For the text-containing cell, return its midpoint in [X, Y] coordinate format. 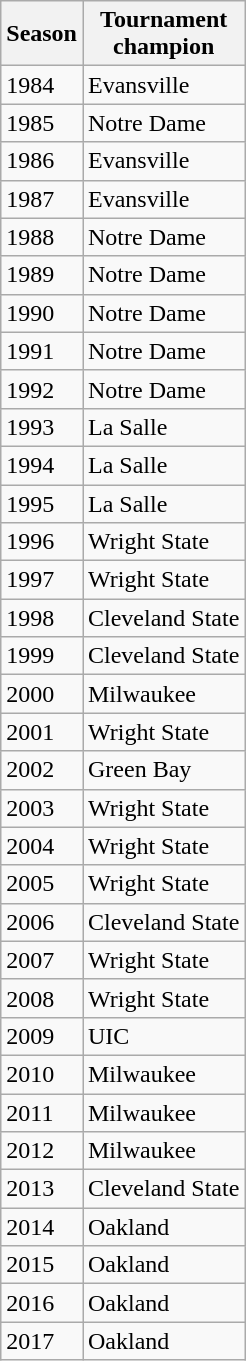
2016 [42, 1303]
2013 [42, 1189]
1986 [42, 161]
1993 [42, 427]
2010 [42, 1074]
1992 [42, 389]
2005 [42, 884]
Green Bay [163, 770]
2011 [42, 1113]
2002 [42, 770]
2017 [42, 1341]
2000 [42, 694]
2001 [42, 732]
2012 [42, 1151]
2009 [42, 1036]
1990 [42, 313]
1984 [42, 85]
1999 [42, 656]
2003 [42, 808]
2006 [42, 922]
2014 [42, 1227]
1994 [42, 465]
UIC [163, 1036]
Season [42, 34]
1991 [42, 351]
2007 [42, 960]
1988 [42, 237]
1989 [42, 275]
1987 [42, 199]
2008 [42, 998]
1996 [42, 542]
1995 [42, 503]
1997 [42, 580]
2004 [42, 846]
2015 [42, 1265]
1998 [42, 618]
Tournamentchampion [163, 34]
1985 [42, 123]
